Scan for the cell matching the given text and deliver its (x, y) coordinate at center. 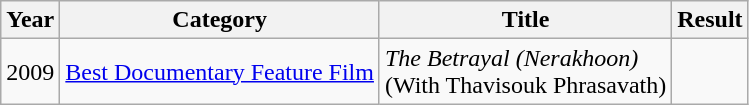
Year (30, 20)
Category (220, 20)
2009 (30, 72)
Result (710, 20)
Best Documentary Feature Film (220, 72)
The Betrayal (Nerakhoon)(With Thavisouk Phrasavath) (525, 72)
Title (525, 20)
